Find where the given text appears and provide that cell's center as (X, Y) coordinate. 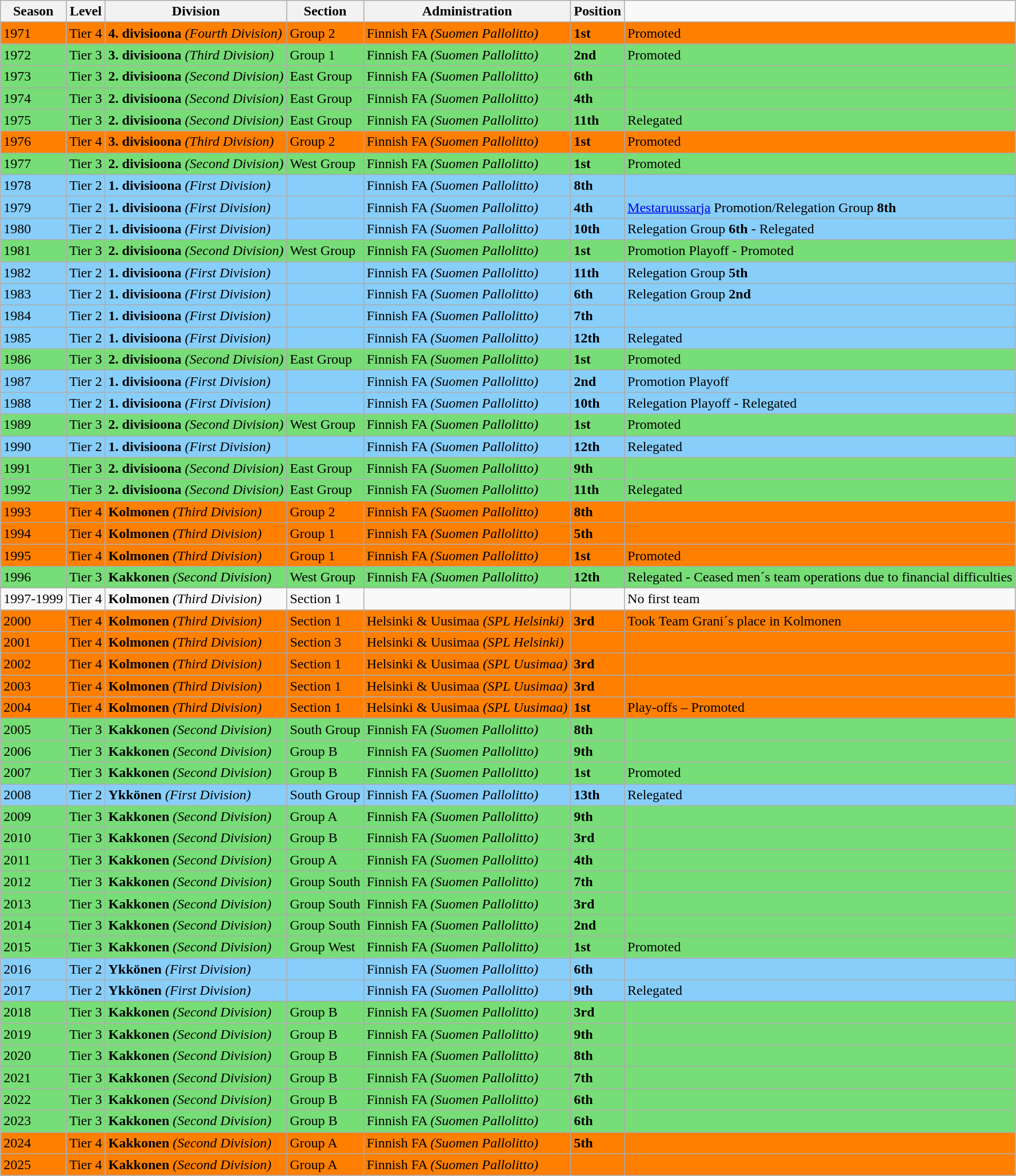
2023 (33, 1121)
1984 (33, 316)
Group West (325, 947)
Play-offs – Promoted (820, 708)
2014 (33, 925)
4. divisioona (Fourth Division) (196, 33)
1989 (33, 425)
1974 (33, 98)
Took Team Grani´s place in Kolmonen (820, 620)
2010 (33, 838)
1973 (33, 77)
1979 (33, 207)
2013 (33, 903)
Section (325, 11)
1990 (33, 447)
1994 (33, 533)
1981 (33, 250)
Season (33, 11)
1987 (33, 381)
Position (598, 11)
1971 (33, 33)
1976 (33, 142)
1991 (33, 468)
1996 (33, 577)
1972 (33, 55)
2001 (33, 643)
2020 (33, 1056)
2009 (33, 816)
2019 (33, 1034)
No first team (820, 599)
Promotion Playoff - Promoted (820, 250)
13th (598, 795)
1997-1999 (33, 599)
1985 (33, 338)
Relegation Group 6th - Relegated (820, 229)
2025 (33, 1165)
Level (86, 11)
2007 (33, 773)
Mestaruussarja Promotion/Relegation Group 8th (820, 207)
2011 (33, 860)
1975 (33, 120)
2012 (33, 882)
1992 (33, 490)
Promotion Playoff (820, 381)
1995 (33, 555)
2008 (33, 795)
2024 (33, 1143)
2002 (33, 664)
1993 (33, 512)
Section 3 (325, 643)
Administration (467, 11)
2018 (33, 1012)
2000 (33, 620)
Division (196, 11)
2015 (33, 947)
2022 (33, 1099)
1978 (33, 185)
2016 (33, 969)
1988 (33, 403)
2004 (33, 708)
Relegation Group 5th (820, 273)
1980 (33, 229)
Relegated - Ceased men´s team operations due to financial difficulties (820, 577)
1983 (33, 294)
1977 (33, 164)
1986 (33, 360)
2003 (33, 686)
Relegation Playoff - Relegated (820, 403)
Relegation Group 2nd (820, 294)
2006 (33, 751)
2021 (33, 1078)
2005 (33, 729)
1982 (33, 273)
2017 (33, 991)
